Search for the cell housing the specified text and yield its (X, Y) center coordinate. 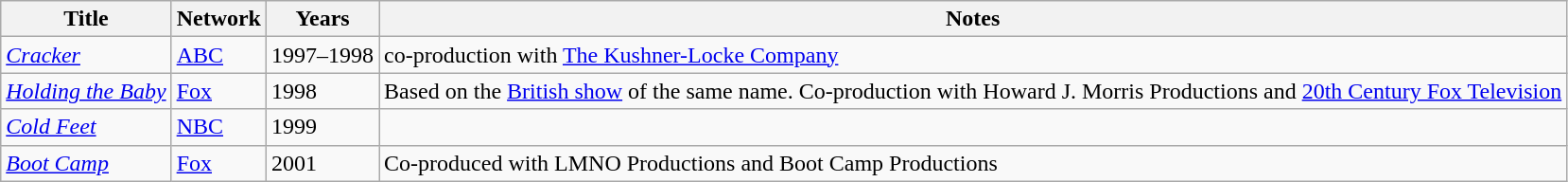
Cracker (86, 55)
Cold Feet (86, 127)
1998 (323, 91)
NBC (218, 127)
Years (323, 19)
1997–1998 (323, 55)
Boot Camp (86, 163)
Co-produced with LMNO Productions and Boot Camp Productions (973, 163)
1999 (323, 127)
Notes (973, 19)
2001 (323, 163)
Network (218, 19)
ABC (218, 55)
co-production with The Kushner-Locke Company (973, 55)
Holding the Baby (86, 91)
Based on the British show of the same name. Co-production with Howard J. Morris Productions and 20th Century Fox Television (973, 91)
Title (86, 19)
